Output the (x, y) coordinate of the center of the cell containing the given text.  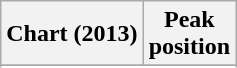
Chart (2013) (72, 34)
Peakposition (189, 34)
